Search for the cell housing the specified text and yield its [X, Y] center coordinate. 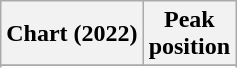
Chart (2022) [72, 34]
Peakposition [189, 34]
